Pinpoint the cell where the given text exists, returning its (X, Y) midpoint coordinate. 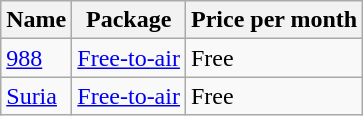
Name (36, 20)
Package (129, 20)
Price per month (274, 20)
988 (36, 58)
Suria (36, 96)
